Find where the given text appears and provide that cell's center as (X, Y) coordinate. 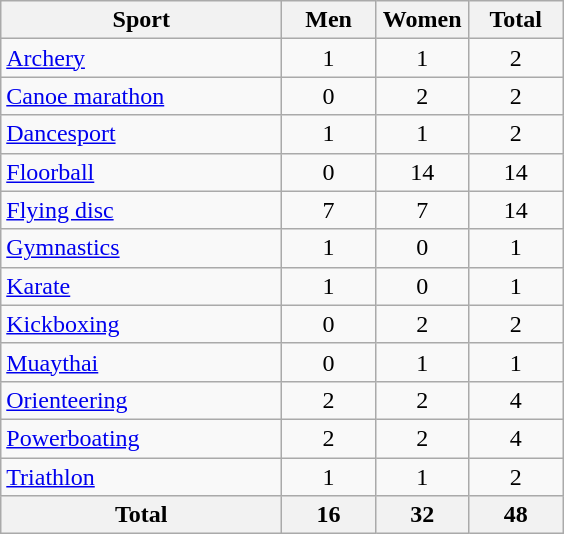
Archery (142, 58)
Muaythai (142, 362)
Sport (142, 20)
Gymnastics (142, 248)
Floorball (142, 172)
Orienteering (142, 400)
16 (329, 515)
Flying disc (142, 210)
Karate (142, 286)
Women (422, 20)
Powerboating (142, 438)
Canoe marathon (142, 96)
32 (422, 515)
Triathlon (142, 477)
48 (516, 515)
Men (329, 20)
Dancesport (142, 134)
Kickboxing (142, 324)
